Provide the (x, y) coordinate of the cell's center where the given text is located.  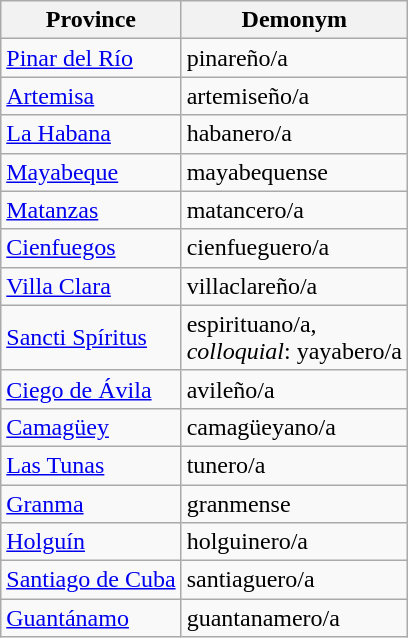
tunero/a (294, 465)
cienfueguero/a (294, 248)
santiaguero/a (294, 580)
Mayabeque (91, 172)
Cienfuegos (91, 248)
Sancti Spíritus (91, 338)
Las Tunas (91, 465)
Guantánamo (91, 618)
Artemisa (91, 96)
Pinar del Río (91, 58)
Province (91, 20)
Ciego de Ávila (91, 389)
Villa Clara (91, 286)
pinareño/a (294, 58)
Holguín (91, 542)
Granma (91, 503)
villaclareño/a (294, 286)
granmense (294, 503)
espirituano/a,colloquial: yayabero/a (294, 338)
La Habana (91, 134)
mayabequense (294, 172)
camagüeyano/a (294, 427)
matancero/a (294, 210)
Santiago de Cuba (91, 580)
Demonym (294, 20)
habanero/a (294, 134)
avileño/a (294, 389)
Matanzas (91, 210)
holguinero/a (294, 542)
guantanamero/a (294, 618)
artemiseño/a (294, 96)
Camagüey (91, 427)
